Return the (x, y) coordinate for the center point of the cell that contains the specified text.  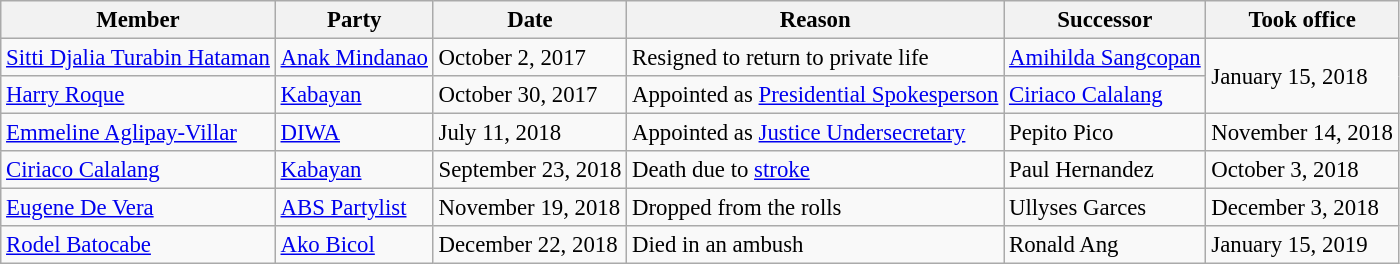
Ullyses Garces (1105, 208)
Appointed as Justice Undersecretary (816, 133)
December 3, 2018 (1302, 208)
Dropped from the rolls (816, 208)
Reason (816, 20)
January 15, 2019 (1302, 245)
DIWA (354, 133)
Successor (1105, 20)
October 2, 2017 (530, 58)
Emmeline Aglipay-Villar (138, 133)
Date (530, 20)
ABS Partylist (354, 208)
September 23, 2018 (530, 170)
November 14, 2018 (1302, 133)
July 11, 2018 (530, 133)
Party (354, 20)
Member (138, 20)
Took office (1302, 20)
Eugene De Vera (138, 208)
November 19, 2018 (530, 208)
Ronald Ang (1105, 245)
January 15, 2018 (1302, 76)
Died in an ambush (816, 245)
Paul Hernandez (1105, 170)
Rodel Batocabe (138, 245)
Amihilda Sangcopan (1105, 58)
Sitti Djalia Turabin Hataman (138, 58)
Anak Mindanao (354, 58)
Harry Roque (138, 95)
Death due to stroke (816, 170)
Resigned to return to private life (816, 58)
October 3, 2018 (1302, 170)
October 30, 2017 (530, 95)
Ako Bicol (354, 245)
December 22, 2018 (530, 245)
Pepito Pico (1105, 133)
Appointed as Presidential Spokesperson (816, 95)
